From the cell containing the given text, extract its center point as [X, Y] coordinate. 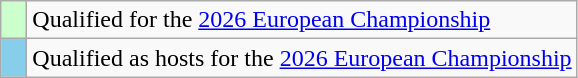
Qualified as hosts for the 2026 European Championship [302, 58]
Qualified for the 2026 European Championship [302, 20]
